Locate the cell with the specified text and output its [x, y] center coordinate. 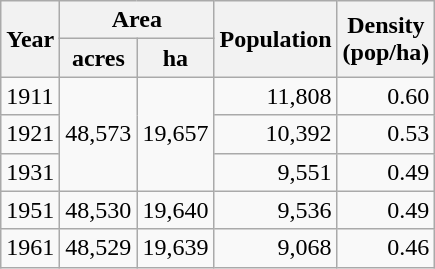
19,639 [176, 248]
10,392 [276, 134]
ha [176, 58]
48,573 [98, 134]
0.46 [386, 248]
1931 [30, 172]
9,536 [276, 210]
11,808 [276, 96]
1921 [30, 134]
1961 [30, 248]
1951 [30, 210]
19,640 [176, 210]
Density(pop/ha) [386, 39]
Year [30, 39]
19,657 [176, 134]
1911 [30, 96]
0.60 [386, 96]
9,068 [276, 248]
48,530 [98, 210]
Population [276, 39]
Area [137, 20]
acres [98, 58]
0.53 [386, 134]
48,529 [98, 248]
9,551 [276, 172]
